Extract the [X, Y] coordinate from the center of the cell holding the provided text.  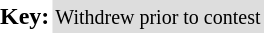
Withdrew prior to contest [158, 16]
